From the cell containing the given text, extract its center point as (X, Y) coordinate. 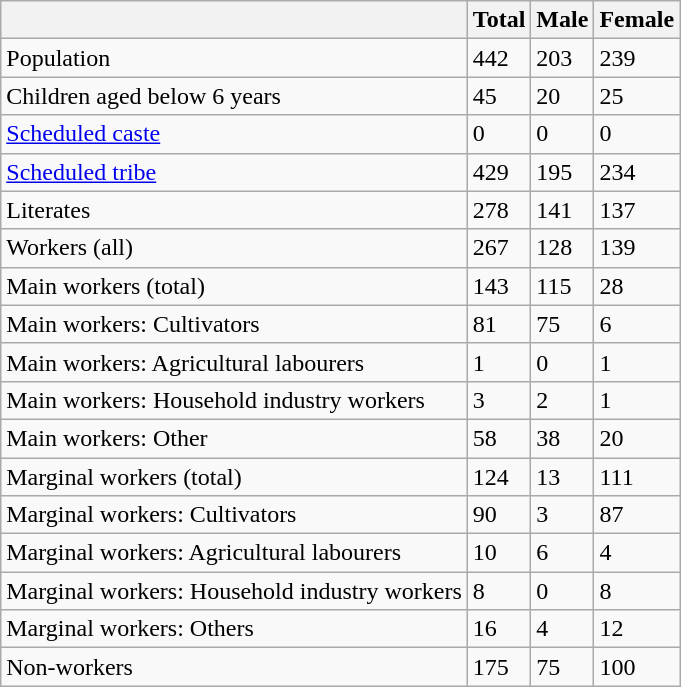
38 (562, 438)
175 (499, 667)
45 (499, 96)
Marginal workers (total) (234, 477)
124 (499, 477)
137 (637, 210)
429 (499, 172)
Scheduled caste (234, 134)
Marginal workers: Agricultural labourers (234, 553)
141 (562, 210)
Male (562, 20)
Main workers: Household industry workers (234, 400)
87 (637, 515)
13 (562, 477)
Main workers: Other (234, 438)
Workers (all) (234, 248)
10 (499, 553)
128 (562, 248)
115 (562, 286)
Main workers: Agricultural labourers (234, 362)
100 (637, 667)
111 (637, 477)
143 (499, 286)
278 (499, 210)
195 (562, 172)
16 (499, 629)
Total (499, 20)
239 (637, 58)
58 (499, 438)
25 (637, 96)
Female (637, 20)
Population (234, 58)
2 (562, 400)
12 (637, 629)
442 (499, 58)
Main workers: Cultivators (234, 324)
Non-workers (234, 667)
Main workers (total) (234, 286)
Children aged below 6 years (234, 96)
234 (637, 172)
90 (499, 515)
Scheduled tribe (234, 172)
Marginal workers: Cultivators (234, 515)
139 (637, 248)
28 (637, 286)
Literates (234, 210)
203 (562, 58)
81 (499, 324)
Marginal workers: Others (234, 629)
267 (499, 248)
Marginal workers: Household industry workers (234, 591)
